Scan for the cell matching the given text and deliver its (x, y) coordinate at center. 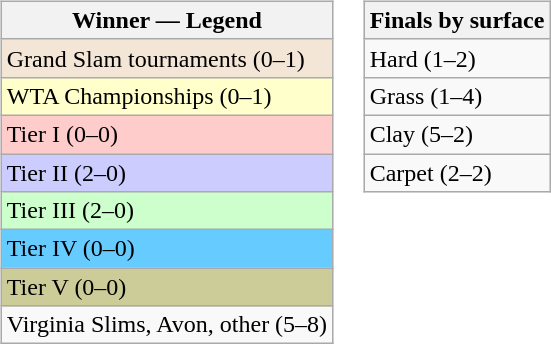
Clay (5–2) (457, 134)
Tier V (0–0) (166, 287)
Grand Slam tournaments (0–1) (166, 58)
Tier I (0–0) (166, 134)
Virginia Slims, Avon, other (5–8) (166, 325)
Grass (1–4) (457, 96)
Finals by surface (457, 20)
Tier III (2–0) (166, 211)
Tier IV (0–0) (166, 249)
Carpet (2–2) (457, 173)
Winner — Legend (166, 20)
Tier II (2–0) (166, 173)
WTA Championships (0–1) (166, 96)
Hard (1–2) (457, 58)
